Provide the (X, Y) coordinate of the cell's center where the given text is located.  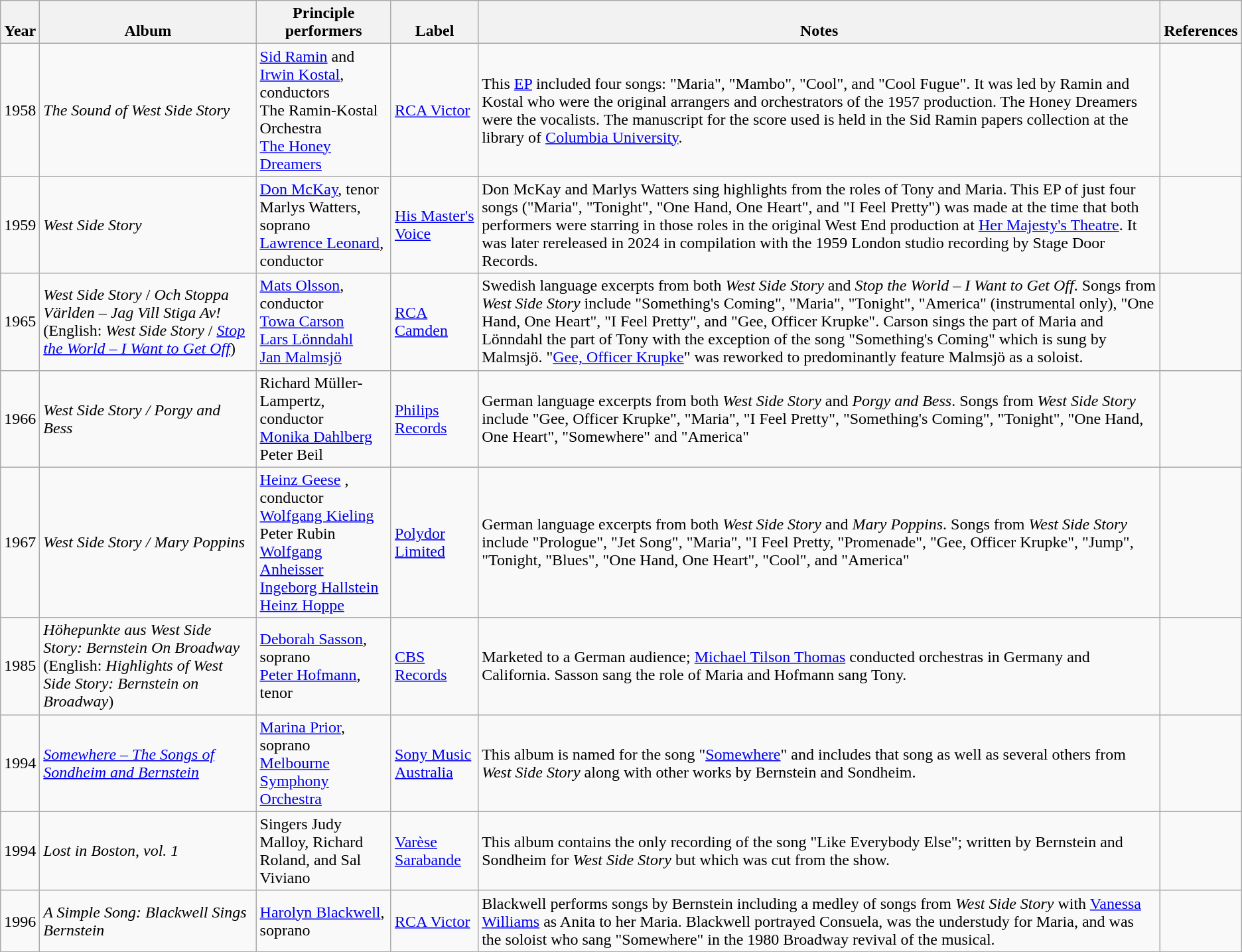
1959 (20, 225)
West Side Story (148, 225)
Polydor Limited (434, 543)
1965 (20, 322)
Varèse Sarabande (434, 850)
West Side Story / Och Stoppa Världen – Jag Vill Stiga Av! (English: West Side Story / Stop the World – I Want to Get Off) (148, 322)
1967 (20, 543)
Marina Prior, sopranoMelbourne Symphony Orchestra (324, 763)
Richard Müller-Lampertz, conductor Monika Dahlberg Peter Beil (324, 419)
West Side Story / Mary Poppins (148, 543)
West Side Story / Porgy and Bess (148, 419)
RCA Camden (434, 322)
Heinz Geese , conductor Wolfgang Kieling Peter Rubin Wolfgang Anheisser Ingeborg Hallstein Heinz Hoppe (324, 543)
Singers Judy Malloy, Richard Roland, and Sal Viviano (324, 850)
Album (148, 23)
1996 (20, 921)
Mats Olsson, conductor Towa Carson Lars Lönndahl Jan Malmsjö (324, 322)
Label (434, 23)
Somewhere – The Songs of Sondheim and Bernstein (148, 763)
Sony Music Australia (434, 763)
1966 (20, 419)
Principle performers (324, 23)
1985 (20, 666)
Harolyn Blackwell, soprano (324, 921)
Deborah Sasson, sopranoPeter Hofmann, tenor (324, 666)
Notes (819, 23)
CBS Records (434, 666)
Don McKay, tenor Marlys Watters, soprano Lawrence Leonard, conductor (324, 225)
A Simple Song: Blackwell Sings Bernstein (148, 921)
1958 (20, 110)
Year (20, 23)
Höhepunkte aus West Side Story: Bernstein On Broadway (English: Highlights of West Side Story: Bernstein on Broadway) (148, 666)
Philips Records (434, 419)
References (1201, 23)
The Sound of West Side Story (148, 110)
Lost in Boston, vol. 1 (148, 850)
Sid Ramin and Irwin Kostal, conductors The Ramin-Kostal OrchestraThe Honey Dreamers (324, 110)
His Master's Voice (434, 225)
